Extract the [X, Y] coordinate from the center of the cell holding the provided text.  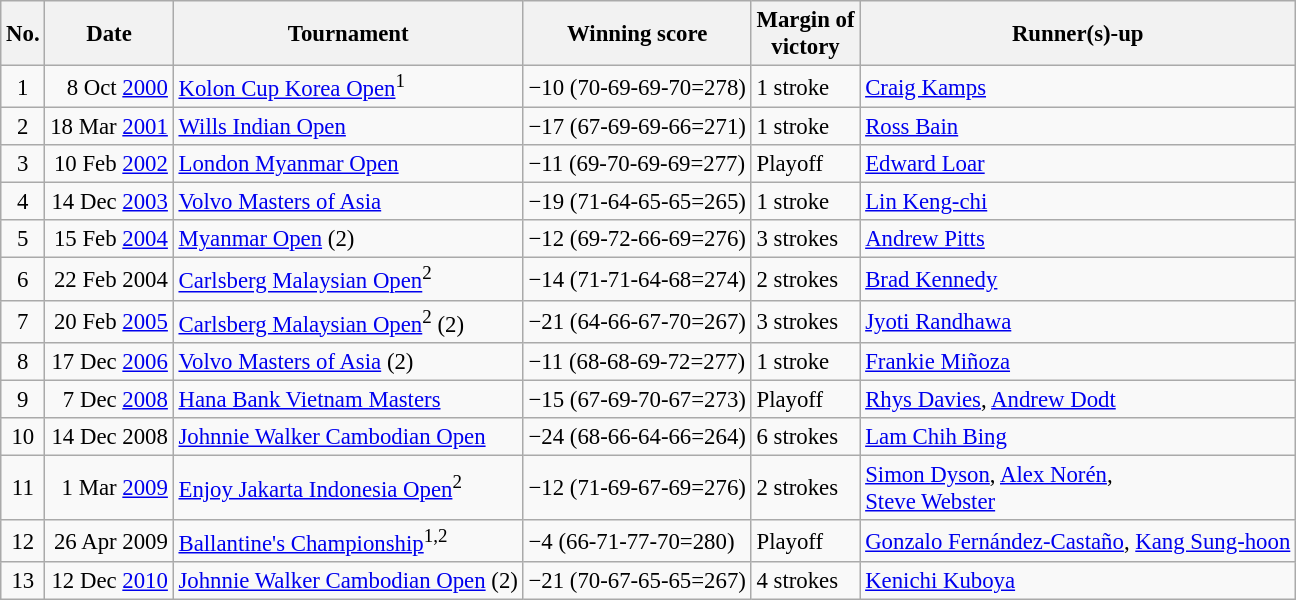
Winning score [637, 34]
Hana Bank Vietnam Masters [348, 399]
Ballantine's Championship1,2 [348, 541]
Jyoti Randhawa [1078, 321]
9 [23, 399]
4 [23, 202]
Carlsberg Malaysian Open2 (2) [348, 321]
−14 (71-71-64-68=274) [637, 279]
1 [23, 87]
20 Feb 2005 [109, 321]
Edward Loar [1078, 164]
17 Dec 2006 [109, 361]
11 [23, 488]
26 Apr 2009 [109, 541]
Andrew Pitts [1078, 239]
14 Dec 2003 [109, 202]
Volvo Masters of Asia [348, 202]
Volvo Masters of Asia (2) [348, 361]
Gonzalo Fernández-Castaño, Kang Sung-hoon [1078, 541]
−12 (69-72-66-69=276) [637, 239]
−15 (67-69-70-67=273) [637, 399]
No. [23, 34]
Brad Kennedy [1078, 279]
Johnnie Walker Cambodian Open [348, 437]
Enjoy Jakarta Indonesia Open2 [348, 488]
Lam Chih Bing [1078, 437]
Craig Kamps [1078, 87]
Myanmar Open (2) [348, 239]
Runner(s)-up [1078, 34]
15 Feb 2004 [109, 239]
−21 (64-66-67-70=267) [637, 321]
Kolon Cup Korea Open1 [348, 87]
6 strokes [806, 437]
Kenichi Kuboya [1078, 581]
22 Feb 2004 [109, 279]
Rhys Davies, Andrew Dodt [1078, 399]
Carlsberg Malaysian Open2 [348, 279]
3 [23, 164]
2 [23, 127]
8 Oct 2000 [109, 87]
Frankie Miñoza [1078, 361]
13 [23, 581]
London Myanmar Open [348, 164]
Tournament [348, 34]
14 Dec 2008 [109, 437]
18 Mar 2001 [109, 127]
5 [23, 239]
10 Feb 2002 [109, 164]
Johnnie Walker Cambodian Open (2) [348, 581]
−19 (71-64-65-65=265) [637, 202]
1 Mar 2009 [109, 488]
12 [23, 541]
−11 (69-70-69-69=277) [637, 164]
−10 (70-69-69-70=278) [637, 87]
−11 (68-68-69-72=277) [637, 361]
−12 (71-69-67-69=276) [637, 488]
Ross Bain [1078, 127]
4 strokes [806, 581]
12 Dec 2010 [109, 581]
Wills Indian Open [348, 127]
Date [109, 34]
Margin ofvictory [806, 34]
Simon Dyson, Alex Norén, Steve Webster [1078, 488]
−17 (67-69-69-66=271) [637, 127]
−21 (70-67-65-65=267) [637, 581]
7 Dec 2008 [109, 399]
8 [23, 361]
Lin Keng-chi [1078, 202]
10 [23, 437]
7 [23, 321]
−24 (68-66-64-66=264) [637, 437]
−4 (66-71-77-70=280) [637, 541]
6 [23, 279]
